Return the [x, y] coordinate for the center point of the cell that contains the specified text.  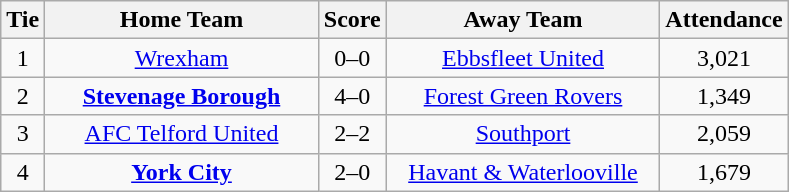
Wrexham [182, 58]
Havant & Waterlooville [523, 172]
1,679 [724, 172]
1 [23, 58]
2,059 [724, 134]
Home Team [182, 20]
Score [352, 20]
Forest Green Rovers [523, 96]
4–0 [352, 96]
1,349 [724, 96]
AFC Telford United [182, 134]
Attendance [724, 20]
4 [23, 172]
0–0 [352, 58]
Away Team [523, 20]
York City [182, 172]
Stevenage Borough [182, 96]
3,021 [724, 58]
Ebbsfleet United [523, 58]
2 [23, 96]
Southport [523, 134]
2–2 [352, 134]
2–0 [352, 172]
Tie [23, 20]
3 [23, 134]
